Provide the [x, y] coordinate of the cell's center where the given text is located.  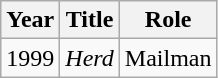
Year [30, 20]
Herd [90, 58]
Role [168, 20]
Mailman [168, 58]
Title [90, 20]
1999 [30, 58]
